Capture the cell that displays the provided text and extract its [X, Y] central coordinate. 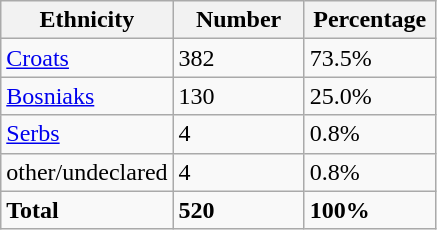
Bosniaks [87, 96]
Total [87, 210]
Serbs [87, 134]
73.5% [370, 58]
Number [238, 20]
520 [238, 210]
Croats [87, 58]
25.0% [370, 96]
382 [238, 58]
other/undeclared [87, 172]
Ethnicity [87, 20]
130 [238, 96]
100% [370, 210]
Percentage [370, 20]
